Search for the cell housing the specified text and yield its (x, y) center coordinate. 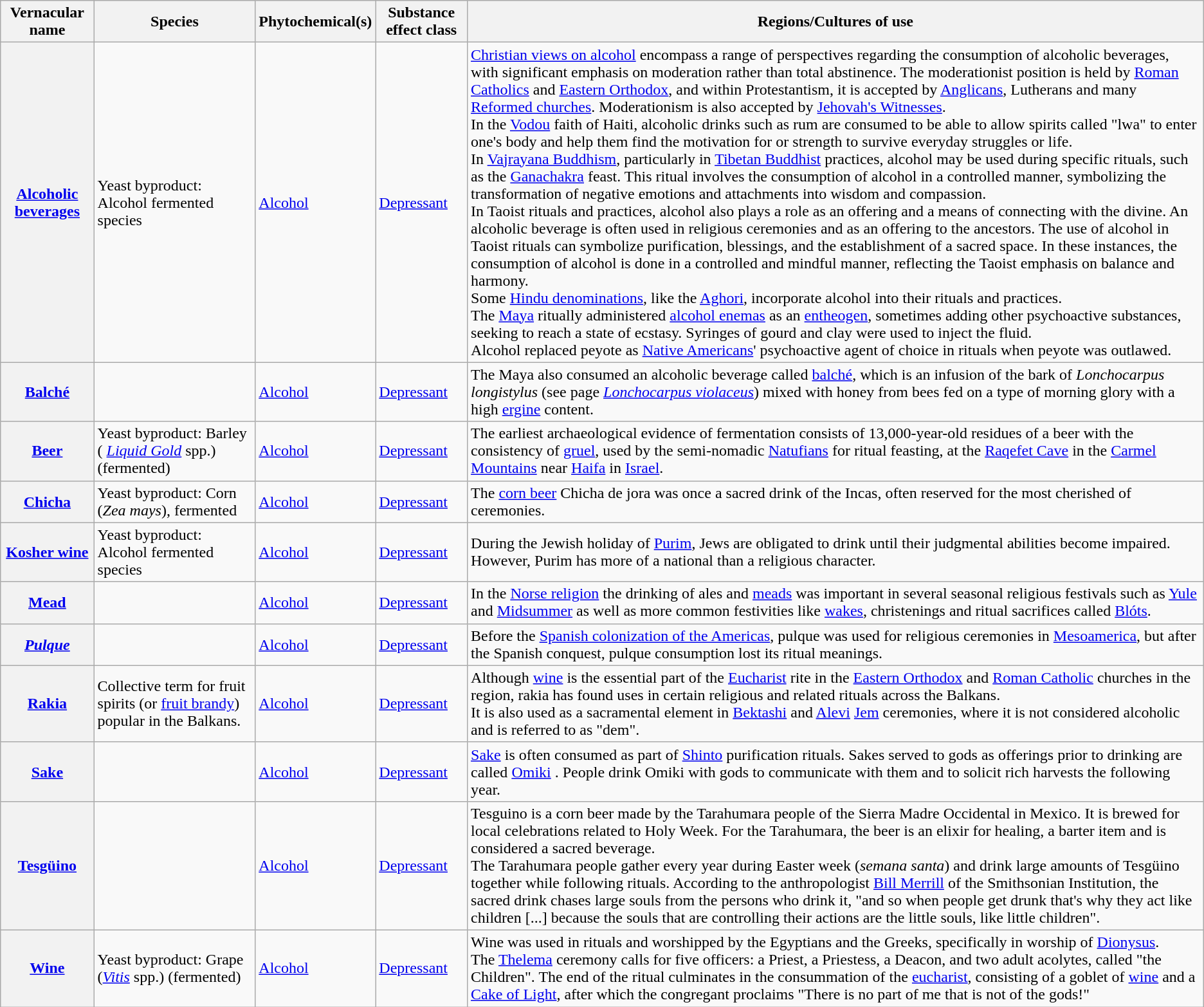
Pulque (48, 645)
Rakia (48, 704)
The corn beer Chicha de jora was once a sacred drink of the Incas, often reserved for the most cherished of ceremonies. (836, 502)
Vernacular name (48, 22)
Substance effect class (422, 22)
Balché (48, 392)
Sake (48, 771)
Yeast byproduct: Corn (Zea mays), fermented (175, 502)
Alcoholic beverages (48, 202)
Chicha (48, 502)
Kosher wine (48, 552)
Mead (48, 602)
Beer (48, 451)
Wine (48, 968)
Tesgüino (48, 865)
Yeast byproduct: Grape (Vitis spp.) (fermented) (175, 968)
Regions/Cultures of use (836, 22)
Yeast byproduct: Barley ( Liquid Gold spp.) (fermented) (175, 451)
Species (175, 22)
Phytochemical(s) (315, 22)
Collective term for fruit spirits (or fruit brandy) popular in the Balkans. (175, 704)
